Scan for the cell matching the given text and deliver its (X, Y) coordinate at center. 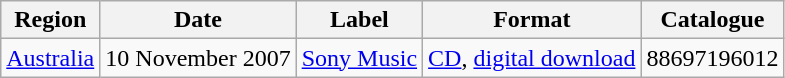
Catalogue (712, 20)
10 November 2007 (198, 58)
Date (198, 20)
Format (532, 20)
Region (50, 20)
CD, digital download (532, 58)
Sony Music (359, 58)
88697196012 (712, 58)
Australia (50, 58)
Label (359, 20)
